For the text-containing cell, return its midpoint in (X, Y) coordinate format. 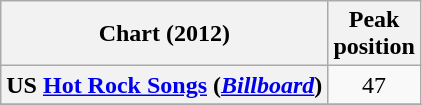
US Hot Rock Songs (Billboard) (164, 85)
47 (374, 85)
Chart (2012) (164, 34)
Peakposition (374, 34)
